Provide the (x, y) coordinate of the cell's center where the given text is located.  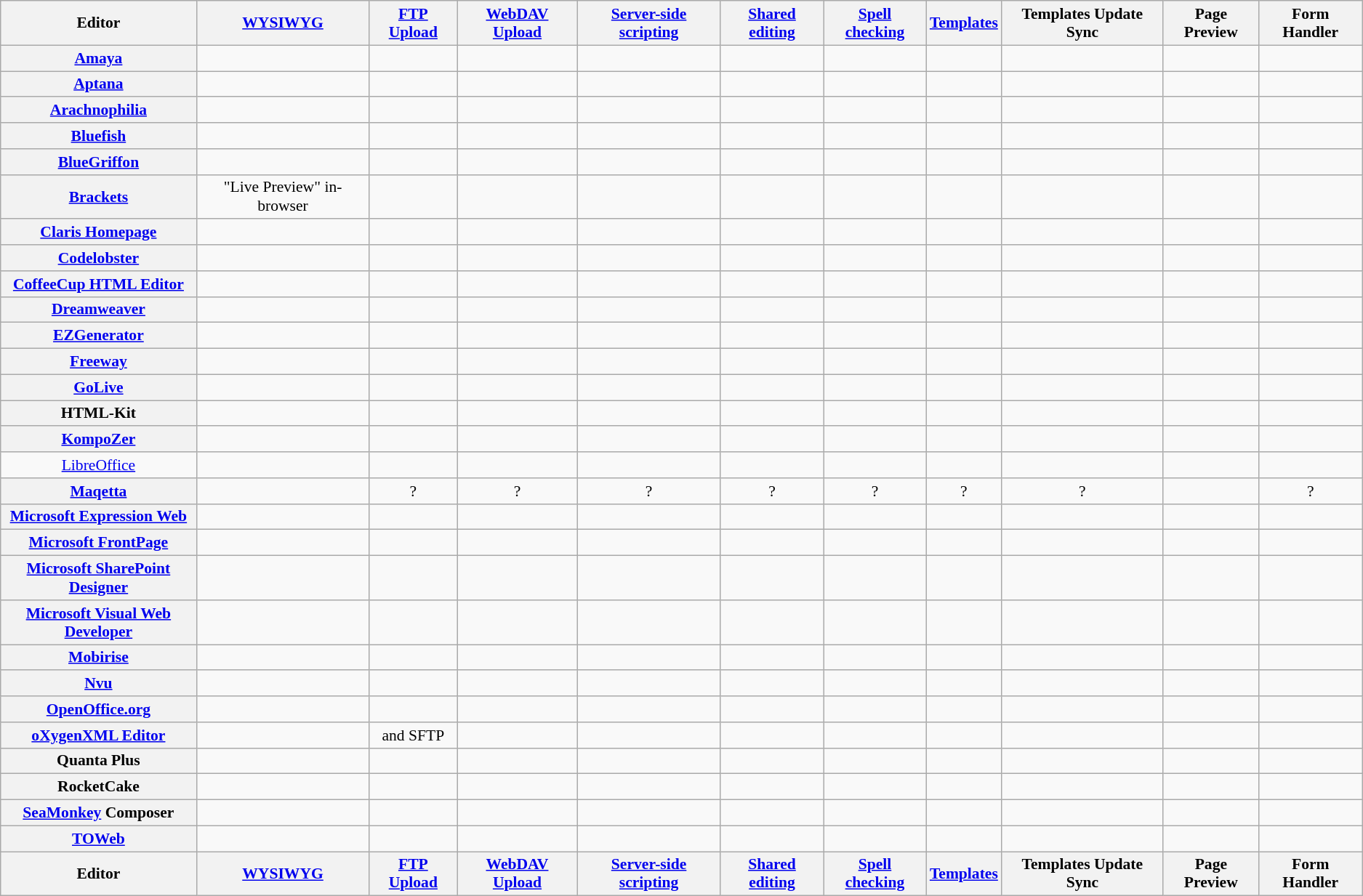
OpenOffice.org (99, 709)
SeaMonkey Composer (99, 813)
Dreamweaver (99, 310)
Nvu (99, 684)
Amaya (99, 58)
Freeway (99, 362)
Microsoft Expression Web (99, 517)
GoLive (99, 387)
Microsoft SharePoint Designer (99, 578)
Brackets (99, 196)
"Live Preview" in-browser (283, 196)
Bluefish (99, 136)
and SFTP (413, 735)
EZGenerator (99, 336)
Mobirise (99, 658)
TOWeb (99, 839)
Maqetta (99, 491)
Claris Homepage (99, 233)
BlueGriffon (99, 162)
Codelobster (99, 258)
Microsoft Visual Web Developer (99, 622)
Microsoft FrontPage (99, 543)
Arachnophilia (99, 110)
CoffeeCup HTML Editor (99, 284)
KompoZer (99, 440)
oXygenXML Editor (99, 735)
LibreOffice (99, 465)
Quanta Plus (99, 761)
HTML-Kit (99, 413)
Aptana (99, 84)
RocketCake (99, 787)
